Return (X, Y) of the center of cell containing provided text 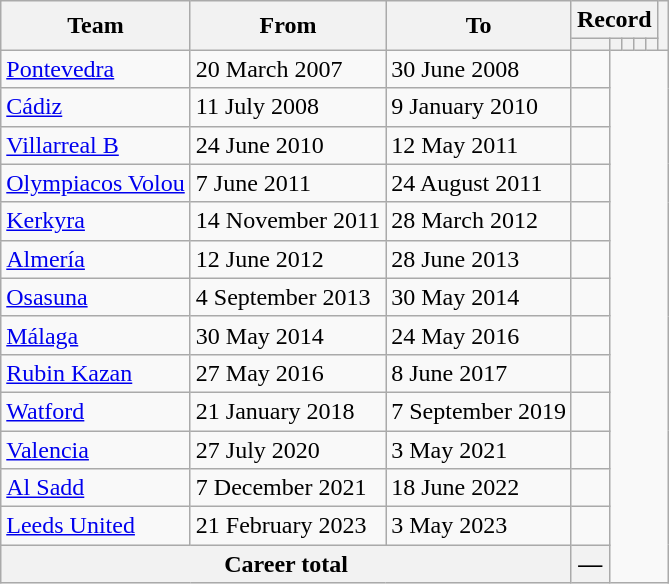
21 February 2023 (288, 526)
Osasuna (96, 297)
8 June 2017 (479, 373)
12 June 2012 (288, 259)
Rubin Kazan (96, 373)
12 May 2011 (479, 145)
Team (96, 26)
27 May 2016 (288, 373)
11 July 2008 (288, 107)
Watford (96, 411)
14 November 2011 (288, 221)
24 June 2010 (288, 145)
18 June 2022 (479, 488)
30 June 2008 (479, 69)
Málaga (96, 335)
Record (614, 20)
7 June 2011 (288, 183)
28 March 2012 (479, 221)
24 August 2011 (479, 183)
3 May 2021 (479, 449)
— (590, 564)
Career total (286, 564)
Valencia (96, 449)
3 May 2023 (479, 526)
24 May 2016 (479, 335)
9 January 2010 (479, 107)
Almería (96, 259)
Leeds United (96, 526)
To (479, 26)
4 September 2013 (288, 297)
Pontevedra (96, 69)
Villarreal B (96, 145)
From (288, 26)
Kerkyra (96, 221)
Cádiz (96, 107)
21 January 2018 (288, 411)
28 June 2013 (479, 259)
Olympiacos Volou (96, 183)
7 December 2021 (288, 488)
Al Sadd (96, 488)
27 July 2020 (288, 449)
7 September 2019 (479, 411)
20 March 2007 (288, 69)
